Determine the (x, y) coordinate at the center of the cell enclosing the given text.  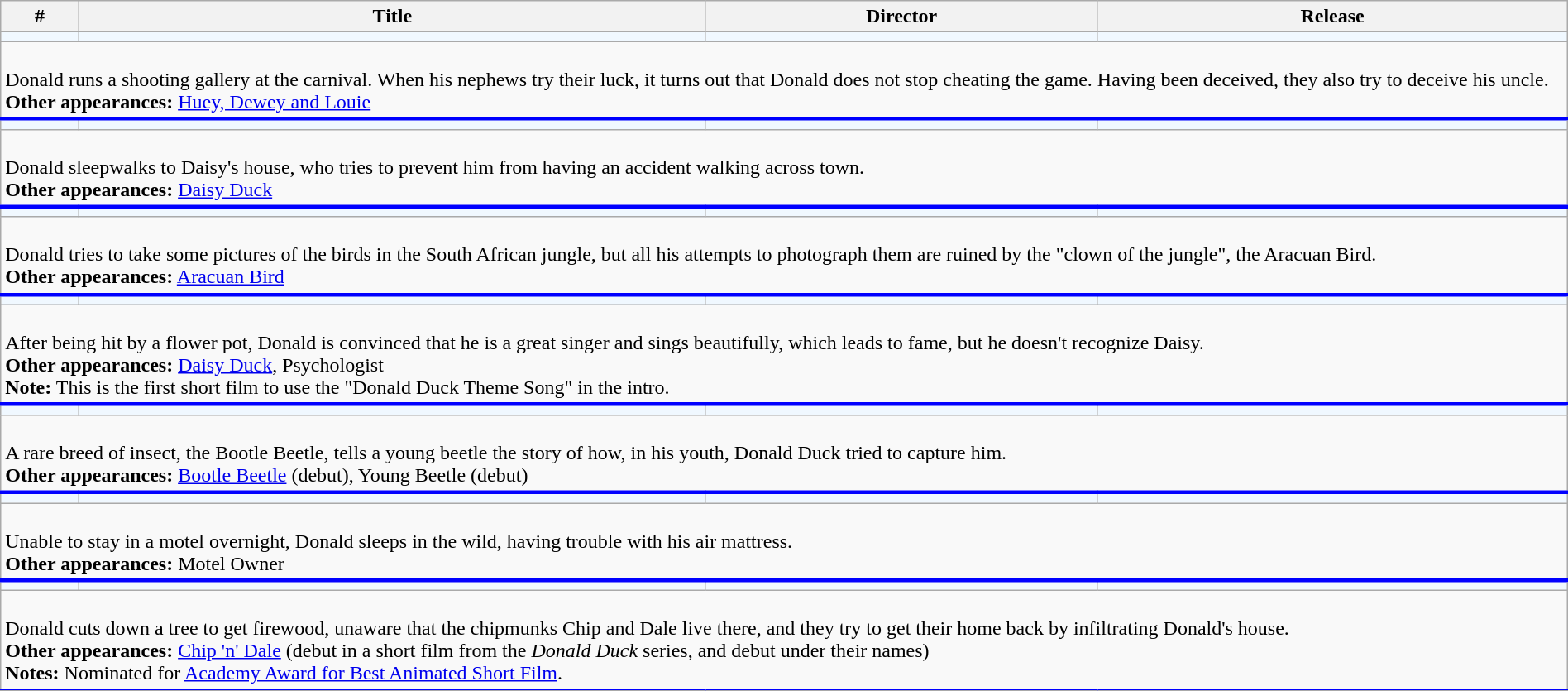
# (40, 17)
Release (1332, 17)
Title (392, 17)
Unable to stay in a motel overnight, Donald sleeps in the wild, having trouble with his air mattress.Other appearances: Motel Owner (784, 542)
Director (901, 17)
Donald sleepwalks to Daisy's house, who tries to prevent him from having an accident walking across town.Other appearances: Daisy Duck (784, 168)
